Return the (x, y) coordinate for the center point of the cell that contains the specified text.  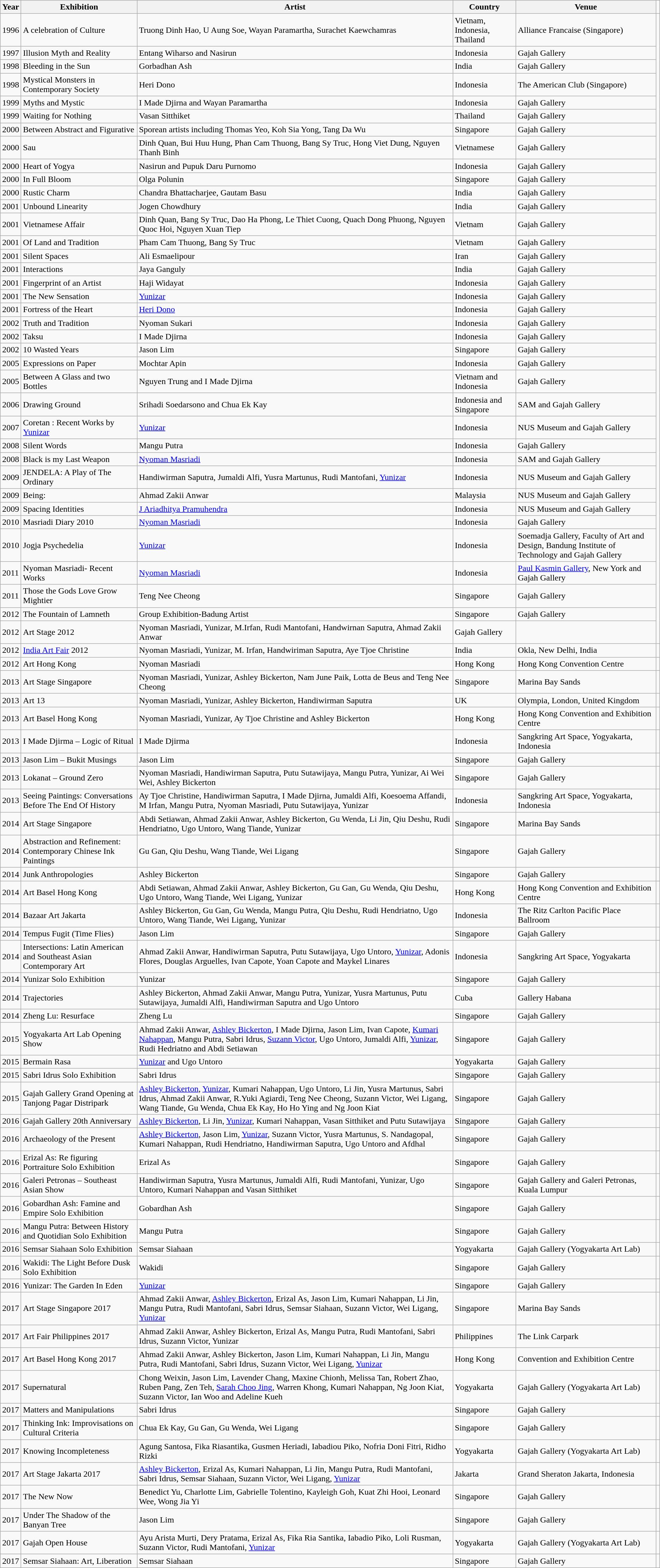
Sangkring Art Space, Yogyakarta (586, 956)
Grand Sheraton Jakarta, Indonesia (586, 1474)
Sporean artists including Thomas Yeo, Koh Sia Yong, Tang Da Wu (295, 129)
Art Hong Kong (79, 664)
Paul Kasmin Gallery, New York and Gajah Gallery (586, 573)
Bazaar Art Jakarta (79, 916)
Ashley Bickerton (295, 874)
Taksu (79, 336)
Ahmad Zakii Anwar (295, 496)
Indonesia and Singapore (484, 404)
Art Fair Philippines 2017 (79, 1336)
Nguyen Trung and I Made Djirna (295, 382)
Thinking Ink: Improvisations on Cultural Criteria (79, 1428)
The Ritz Carlton Pacific Place Ballroom (586, 916)
Ashley Bickerton, Erizal As, Kumari Nahappan, Li Jin, Mangu Putra, Rudi Mantofani, Sabri Idrus, Semsar Siahaan, Suzann Victor, Wei Ligang, Yunizar (295, 1474)
Vietnamese Affair (79, 224)
Ali Esmaelipour (295, 256)
Jogen Chowdhury (295, 206)
I Made Djirna (295, 336)
Truth and Tradition (79, 323)
Jason Lim – Bukit Musings (79, 759)
Supernatural (79, 1387)
Rustic Charm (79, 193)
Bleeding in the Sun (79, 66)
Junk Anthropologies (79, 874)
Illusion Myth and Reality (79, 53)
Wakidi: The Light Before Dusk Solo Exhibition (79, 1268)
Fingerprint of an Artist (79, 283)
Exhibition (79, 7)
Sabri Idrus Solo Exhibition (79, 1075)
Nyoman Sukari (295, 323)
Wakidi (295, 1268)
Drawing Ground (79, 404)
Handiwirman Saputra, Jumaldi Alfi, Yusra Martunus, Rudi Mantofani, Yunizar (295, 478)
Country (484, 7)
Nyoman Masriadi, Yunizar, Ay Tjoe Christine and Ashley Bickerton (295, 718)
I Made Djirma (295, 741)
Gallery Habana (586, 997)
Matters and Manipulations (79, 1410)
Nyoman Masriadi, Yunizar, Ashley Bickerton, Handiwirman Saputra (295, 700)
Art Stage Singapore 2017 (79, 1308)
Sau (79, 147)
Chandra Bhattacharjee, Gautam Basu (295, 193)
Masriadi Diary 2010 (79, 522)
Ayu Arista Murti, Dery Pratama, Erizal As, Fika Ria Santika, Iabadio Piko, Loli Rusman, Suzann Victor, Rudi Mantofani, Yunizar (295, 1543)
Soemadja Gallery, Faculty of Art and Design, Bandung Institute of Technology and Gajah Gallery (586, 545)
Olympia, London, United Kingdom (586, 700)
Under The Shadow of the Banyan Tree (79, 1520)
Waiting for Nothing (79, 116)
Vietnam, Indonesia, Thailand (484, 30)
The American Club (Singapore) (586, 85)
Mystical Monsters in Contemporary Society (79, 85)
Ashley Bickerton, Li Jin, Yunizar, Kumari Nahappan, Vasan Sitthiket and Putu Sutawijaya (295, 1121)
Agung Santosa, Fika Riasantika, Gusmen Heriadi, Iabadiou Piko, Nofria Doni Fitri, Ridho Rizki (295, 1451)
I Made Djirna and Wayan Paramartha (295, 103)
Vietnamese (484, 147)
Bermain Rasa (79, 1062)
Gajah Open House (79, 1543)
Artist (295, 7)
Spacing Identities (79, 509)
Seeing Paintings: Conversations Before The End Of History (79, 801)
Archaeology of the Present (79, 1139)
Art Basel Hong Kong 2017 (79, 1359)
In Full Bloom (79, 179)
Thailand (484, 116)
Nasirun and Pupuk Daru Purnomo (295, 166)
Mangu Putra: Between History and Quotidian Solo Exhibition (79, 1231)
UK (484, 700)
Silent Spaces (79, 256)
Entang Wiharso and Nasirun (295, 53)
Of Land and Tradition (79, 243)
Art Stage Jakarta 2017 (79, 1474)
Nyoman Masriadi, Yunizar, Ashley Bickerton, Nam June Paik, Lotta de Beus and Teng Nee Cheong (295, 682)
10 Wasted Years (79, 350)
Erizal As (295, 1162)
Group Exhibition-Badung Artist (295, 614)
Lokanat – Ground Zero (79, 778)
Unbound Linearity (79, 206)
Dinh Quan, Bui Huu Hung, Phan Cam Thuong, Bang Sy Truc, Hong Viet Dung, Nguyen Thanh Binh (295, 147)
Intersections: Latin American and Southeast Asian Contemporary Art (79, 956)
Gajah Gallery and Galeri Petronas, Kuala Lumpur (586, 1185)
2007 (11, 427)
The Link Carpark (586, 1336)
Between Abstract and Figurative (79, 129)
Art Stage 2012 (79, 632)
Yunizar: The Garden In Eden (79, 1286)
Vasan Sitthiket (295, 116)
Coretan : Recent Works by Yunizar (79, 427)
A celebration of Culture (79, 30)
Teng Nee Cheong (295, 596)
The New Sensation (79, 296)
Pham Cam Thuong, Bang Sy Truc (295, 243)
Gobardhan Ash: Famine and Empire Solo Exhibition (79, 1208)
Srihadi Soedarsono and Chua Ek Kay (295, 404)
Handiwirman Saputra, Yusra Martunus, Jumaldi Alfi, Rudi Mantofani, Yunizar, Ugo Untoro, Kumari Nahappan and Vasan Sitthiket (295, 1185)
Zheng Lu: Resurface (79, 1016)
Dinh Quan, Bang Sy Truc, Dao Ha Phong, Le Thiet Cuong, Quach Dong Phuong, Nguyen Quoc Hoi, Nguyen Xuan Tiep (295, 224)
Mochtar Apin (295, 363)
Ashley Bickerton, Ahmad Zakii Anwar, Mangu Putra, Yunizar, Yusra Martunus, Putu Sutawijaya, Jumaldi Alfi, Handiwirman Saputra and Ugo Untoro (295, 997)
2006 (11, 404)
The Fountain of Lamneth (79, 614)
Trajectories (79, 997)
Gu Gan, Qiu Deshu, Wang Tiande, Wei Ligang (295, 851)
1997 (11, 53)
Jakarta (484, 1474)
Yogyakarta Art Lab Opening Show (79, 1039)
Jaya Ganguly (295, 269)
JENDELA: A Play of The Ordinary (79, 478)
Semsar Siahaan Solo Exhibition (79, 1249)
Art 13 (79, 700)
Abdi Setiawan, Ahmad Zakii Anwar, Ashley Bickerton, Gu Wenda, Li Jin, Qiu Deshu, Rudi Hendriatno, Ugo Untoro, Wang Tiande, Yunizar (295, 824)
Chua Ek Kay, Gu Gan, Gu Wenda, Wei Ligang (295, 1428)
Ashley Bickerton, Gu Gan, Gu Wenda, Mangu Putra, Qiu Deshu, Rudi Hendriatno, Ugo Untoro, Wang Tiande, Wei Ligang, Yunizar (295, 916)
Haji Widayat (295, 283)
Yunizar Solo Exhibition (79, 979)
Knowing Incompleteness (79, 1451)
Olga Polunin (295, 179)
India Art Fair 2012 (79, 650)
The New Now (79, 1497)
Truong Dinh Hao, U Aung Soe, Wayan Paramartha, Surachet Kaewchamras (295, 30)
J Ariadhitya Pramuhendra (295, 509)
1996 (11, 30)
Ahmad Zakii Anwar, Ashley Bickerton, Jason Lim, Kumari Nahappan, Li Jin, Mangu Putra, Rudi Mantofani, Sabri Idrus, Suzann Victor, Wei Ligang, Yunizar (295, 1359)
Philippines (484, 1336)
Vietnam and Indonesia (484, 382)
Expressions on Paper (79, 363)
Silent Words (79, 445)
Nyoman Masriadi, Handiwirman Saputra, Putu Sutawijaya, Mangu Putra, Yunizar, Ai Wei Wei, Ashley Bickerton (295, 778)
Convention and Exhibition Centre (586, 1359)
Yunizar and Ugo Untoro (295, 1062)
Gobardhan Ash (295, 1208)
Between A Glass and two Bottles (79, 382)
Benedict Yu, Charlotte Lim, Gabrielle Tolentino, Kayleigh Goh, Kuat Zhi Hooi, Leonard Wee, Wong Jia Yi (295, 1497)
Malaysia (484, 496)
Venue (586, 7)
Myths and Mystic (79, 103)
Alliance Francaise (Singapore) (586, 30)
I Made Djirma – Logic of Ritual (79, 741)
Nyoman Masriadi, Yunizar, M. Irfan, Handwiriman Saputra, Aye Tjoe Christine (295, 650)
Fortress of the Heart (79, 310)
Zheng Lu (295, 1016)
Ahmad Zakii Anwar, Ashley Bickerton, Erizal As, Mangu Putra, Rudi Mantofani, Sabri Idrus, Suzann Victor, Yunizar (295, 1336)
Interactions (79, 269)
Gajah Gallery Grand Opening at Tanjong Pagar Distripark (79, 1098)
Jogja Psychedelia (79, 545)
Black is my Last Weapon (79, 459)
Hong Kong Convention Centre (586, 664)
Erizal As: Re figuring Portraiture Solo Exhibition (79, 1162)
Being: (79, 496)
Semsar Siahaan: Art, Liberation (79, 1561)
Gajah Gallery 20th Anniversary (79, 1121)
Tempus Fugit (Time Flies) (79, 934)
Abdi Setiawan, Ahmad Zakii Anwar, Ashley Bickerton, Gu Gan, Gu Wenda, Qiu Deshu, Ugo Untoro, Wang Tiande, Wei Ligang, Yunizar (295, 892)
Heart of Yogya (79, 166)
Nyoman Masriadi- Recent Works (79, 573)
Galeri Petronas – Southeast Asian Show (79, 1185)
Nyoman Masriadi, Yunizar, M.Irfan, Rudi Mantofani, Handwirnan Saputra, Ahmad Zakii Anwar (295, 632)
Year (11, 7)
Those the Gods Love Grow Mightier (79, 596)
Iran (484, 256)
Abstraction and Refinement: Contemporary Chinese Ink Paintings (79, 851)
Gorbadhan Ash (295, 66)
Cuba (484, 997)
Okla, New Delhi, India (586, 650)
